From the cell containing the given text, extract its center point as (x, y) coordinate. 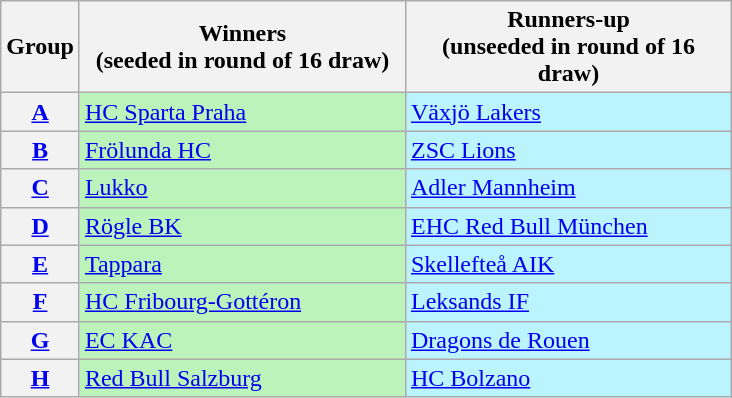
HC Bolzano (568, 378)
F (40, 302)
E (40, 264)
HC Fribourg-Gottéron (242, 302)
B (40, 150)
Red Bull Salzburg (242, 378)
Växjö Lakers (568, 112)
Skellefteå AIK (568, 264)
Winners(seeded in round of 16 draw) (242, 47)
Dragons de Rouen (568, 340)
HC Sparta Praha (242, 112)
A (40, 112)
Leksands IF (568, 302)
ZSC Lions (568, 150)
Adler Mannheim (568, 188)
Rögle BK (242, 226)
D (40, 226)
EHC Red Bull München (568, 226)
C (40, 188)
Runners-up(unseeded in round of 16 draw) (568, 47)
H (40, 378)
EC KAC (242, 340)
Tappara (242, 264)
Frölunda HC (242, 150)
G (40, 340)
Lukko (242, 188)
Group (40, 47)
